For the text-containing cell, return its midpoint in (X, Y) coordinate format. 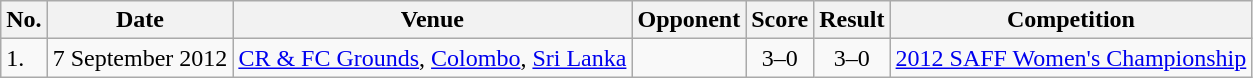
1. (24, 58)
Score (780, 20)
Competition (1071, 20)
7 September 2012 (140, 58)
Date (140, 20)
Venue (432, 20)
No. (24, 20)
2012 SAFF Women's Championship (1071, 58)
Opponent (689, 20)
CR & FC Grounds, Colombo, Sri Lanka (432, 58)
Result (852, 20)
